From the cell containing the given text, extract its center point as [x, y] coordinate. 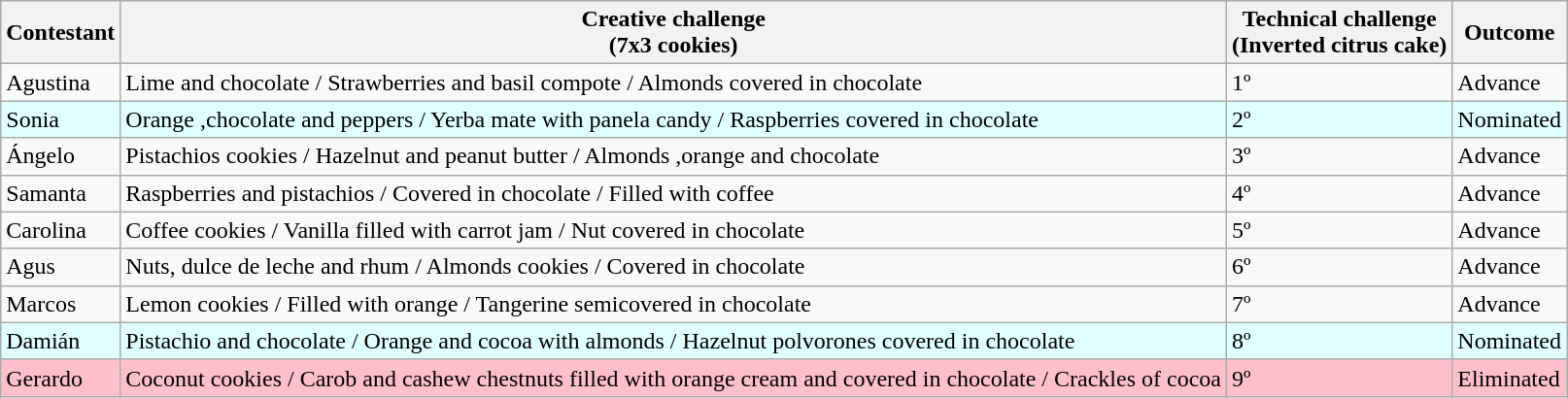
9º [1339, 378]
Marcos [60, 304]
Lime and chocolate / Strawberries and basil compote / Almonds covered in chocolate [674, 83]
6º [1339, 267]
Carolina [60, 230]
Agus [60, 267]
Gerardo [60, 378]
Agustina [60, 83]
Ángelo [60, 156]
Technical challenge(Inverted citrus cake) [1339, 33]
1º [1339, 83]
Raspberries and pistachios / Covered in chocolate / Filled with coffee [674, 193]
2º [1339, 119]
Samanta [60, 193]
Damián [60, 341]
Coffee cookies / Vanilla filled with carrot jam / Nut covered in chocolate [674, 230]
Pistachios cookies / Hazelnut and peanut butter / Almonds ,orange and chocolate [674, 156]
Nuts, dulce de leche and rhum / Almonds cookies / Covered in chocolate [674, 267]
Creative challenge(7x3 cookies) [674, 33]
Sonia [60, 119]
4º [1339, 193]
7º [1339, 304]
Coconut cookies / Carob and cashew chestnuts filled with orange cream and covered in chocolate / Crackles of cocoa [674, 378]
Eliminated [1510, 378]
Orange ,chocolate and peppers / Yerba mate with panela candy / Raspberries covered in chocolate [674, 119]
8º [1339, 341]
Outcome [1510, 33]
3º [1339, 156]
Contestant [60, 33]
5º [1339, 230]
Pistachio and chocolate / Orange and cocoa with almonds / Hazelnut polvorones covered in chocolate [674, 341]
Lemon cookies / Filled with orange / Tangerine semicovered in chocolate [674, 304]
